For the text-containing cell, return its midpoint in [X, Y] coordinate format. 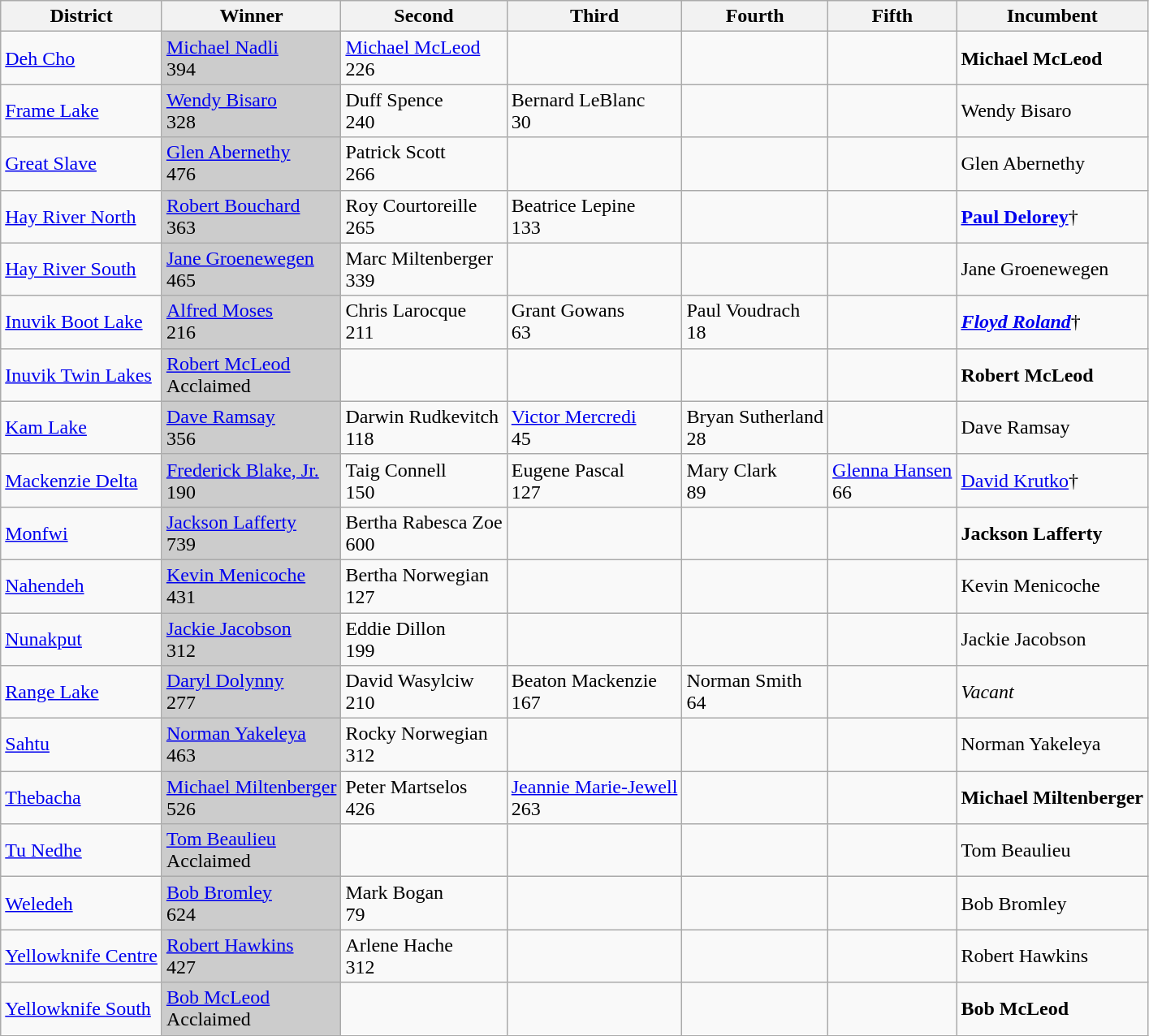
Beaton Mackenzie167 [594, 692]
Michael McLeod226 [424, 58]
Grant Gowans63 [594, 322]
Norman Yakeleya [1052, 745]
Wendy Bisaro [1052, 110]
Michael Miltenberger526 [252, 797]
David Krutko† [1052, 481]
Inuvik Boot Lake [81, 322]
Inuvik Twin Lakes [81, 375]
Bryan Sutherland28 [755, 427]
Winner [252, 16]
Dave Ramsay356 [252, 427]
Bob Bromley [1052, 903]
Eddie Dillon199 [424, 638]
Hay River South [81, 270]
Frame Lake [81, 110]
Fourth [755, 16]
Deh Cho [81, 58]
Jackie Jacobson312 [252, 638]
Darwin Rudkevitch118 [424, 427]
Robert Hawkins427 [252, 956]
Victor Mercredi45 [594, 427]
Jane Groenewegen [1052, 270]
Kevin Menicoche [1052, 586]
Floyd Roland† [1052, 322]
Third [594, 16]
Michael McLeod [1052, 58]
Sahtu [81, 745]
Weledeh [81, 903]
Tom Beaulieu [1052, 851]
Thebacha [81, 797]
Michael Nadli394 [252, 58]
Arlene Hache312 [424, 956]
Jeannie Marie-Jewell263 [594, 797]
Bertha Norwegian127 [424, 586]
Nahendeh [81, 586]
Fifth [892, 16]
Taig Connell150 [424, 481]
Range Lake [81, 692]
Glen Abernethy476 [252, 164]
Monfwi [81, 533]
Mark Bogan79 [424, 903]
Vacant [1052, 692]
Robert McLeod Acclaimed [252, 375]
Roy Courtoreille265 [424, 216]
Jane Groenewegen465 [252, 270]
Alfred Moses216 [252, 322]
Hay River North [81, 216]
Glen Abernethy [1052, 164]
Tu Nedhe [81, 851]
Bob McLeod [1052, 1008]
Rocky Norwegian312 [424, 745]
Wendy Bisaro328 [252, 110]
Mary Clark89 [755, 481]
Nunakput [81, 638]
Norman Yakeleya463 [252, 745]
Mackenzie Delta [81, 481]
Incumbent [1052, 16]
Dave Ramsay [1052, 427]
Second [424, 16]
Michael Miltenberger [1052, 797]
District [81, 16]
Bob McLeod Acclaimed [252, 1008]
Peter Martselos426 [424, 797]
Yellowknife Centre [81, 956]
Yellowknife South [81, 1008]
Norman Smith64 [755, 692]
Paul Voudrach18 [755, 322]
Robert Bouchard363 [252, 216]
Eugene Pascal127 [594, 481]
Paul Delorey† [1052, 216]
Jackson Lafferty [1052, 533]
Bernard LeBlanc30 [594, 110]
Frederick Blake, Jr.190 [252, 481]
Glenna Hansen66 [892, 481]
Patrick Scott266 [424, 164]
Chris Larocque211 [424, 322]
Kam Lake [81, 427]
Bob Bromley624 [252, 903]
Robert Hawkins [1052, 956]
Jackson Lafferty739 [252, 533]
Daryl Dolynny277 [252, 692]
Jackie Jacobson [1052, 638]
Kevin Menicoche431 [252, 586]
Beatrice Lepine133 [594, 216]
Robert McLeod [1052, 375]
Marc Miltenberger339 [424, 270]
Duff Spence240 [424, 110]
Bertha Rabesca Zoe600 [424, 533]
Great Slave [81, 164]
David Wasylciw210 [424, 692]
Tom Beaulieu Acclaimed [252, 851]
